Provide the (X, Y) coordinate of the cell's center where the given text is located.  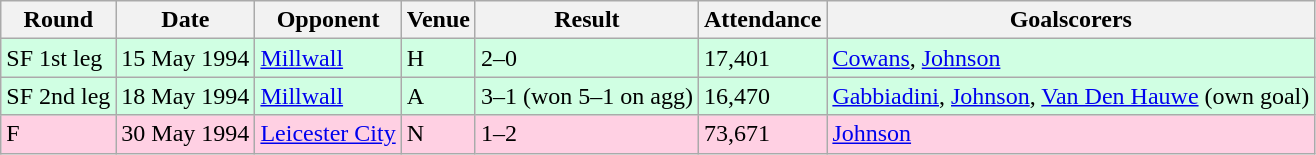
Opponent (328, 20)
Gabbiadini, Johnson, Van Den Hauwe (own goal) (1071, 96)
1–2 (586, 134)
SF 1st leg (58, 58)
Attendance (762, 20)
73,671 (762, 134)
Cowans, Johnson (1071, 58)
Goalscorers (1071, 20)
2–0 (586, 58)
3–1 (won 5–1 on agg) (586, 96)
16,470 (762, 96)
N (438, 134)
Result (586, 20)
Venue (438, 20)
Date (186, 20)
Johnson (1071, 134)
Leicester City (328, 134)
H (438, 58)
SF 2nd leg (58, 96)
18 May 1994 (186, 96)
F (58, 134)
Round (58, 20)
A (438, 96)
30 May 1994 (186, 134)
15 May 1994 (186, 58)
17,401 (762, 58)
